For the text-containing cell, return its midpoint in [X, Y] coordinate format. 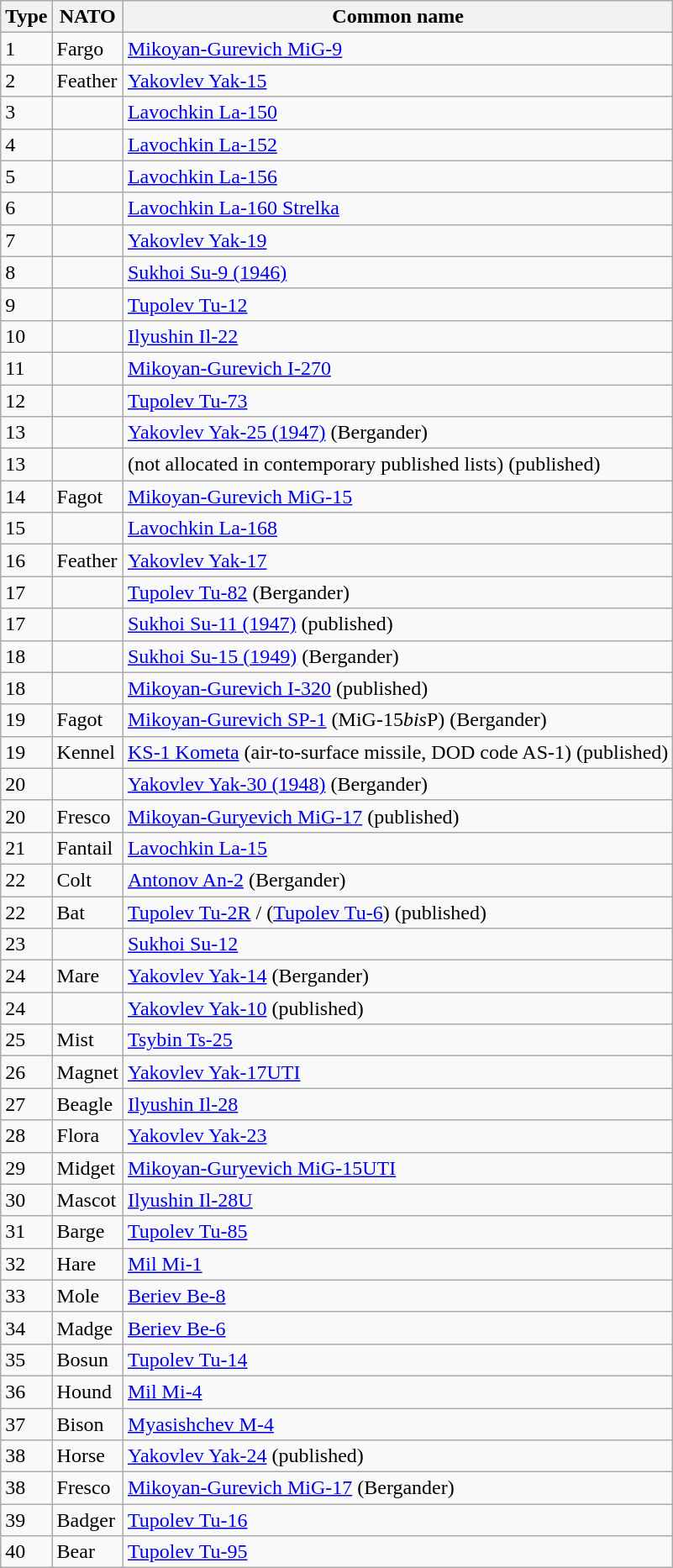
Mikoyan-Gurevich I-270 [397, 368]
Mascot [87, 1200]
Ilyushin Il-22 [397, 336]
Mil Mi-1 [397, 1264]
Midget [87, 1168]
Yakovlev Yak-23 [397, 1136]
Bosun [87, 1360]
Tupolev Tu-16 [397, 1520]
36 [27, 1392]
Yakovlev Yak-14 (Bergander) [397, 976]
Lavochkin La-152 [397, 145]
35 [27, 1360]
Hound [87, 1392]
Lavochkin La-160 Strelka [397, 208]
Mikoyan-Guryevich MiG-15UTI [397, 1168]
Mikoyan-Gurevich I-320 (published) [397, 688]
Lavochkin La-168 [397, 529]
Yakovlev Yak-17UTI [397, 1072]
Yakovlev Yak-10 (published) [397, 1008]
Mikoyan-Gurevich SP-1 (MiG-15bisP) (Bergander) [397, 720]
12 [27, 401]
Tupolev Tu-85 [397, 1232]
Sukhoi Su-11 (1947) (published) [397, 624]
Ilyushin Il-28U [397, 1200]
(not allocated in contemporary published lists) (published) [397, 465]
Beagle [87, 1104]
30 [27, 1200]
11 [27, 368]
Common name [397, 17]
26 [27, 1072]
Sukhoi Su-12 [397, 944]
29 [27, 1168]
37 [27, 1424]
Sukhoi Su-15 (1949) (Bergander) [397, 656]
10 [27, 336]
15 [27, 529]
Mole [87, 1296]
40 [27, 1552]
14 [27, 497]
6 [27, 208]
34 [27, 1328]
NATO [87, 17]
Magnet [87, 1072]
Mikoyan-Gurevich MiG-9 [397, 49]
Mare [87, 976]
31 [27, 1232]
Yakovlev Yak-15 [397, 81]
Bat [87, 912]
Tupolev Tu-12 [397, 304]
4 [27, 145]
Tupolev Tu-82 (Bergander) [397, 592]
Barge [87, 1232]
Mil Mi-4 [397, 1392]
Madge [87, 1328]
21 [27, 848]
2 [27, 81]
Mikoyan-Gurevich MiG-17 (Bergander) [397, 1488]
Horse [87, 1456]
16 [27, 560]
Mikoyan-Gurevich MiG-15 [397, 497]
Mist [87, 1040]
3 [27, 113]
Yakovlev Yak-25 (1947) (Bergander) [397, 433]
Sukhoi Su-9 (1946) [397, 272]
23 [27, 944]
Yakovlev Yak-30 (1948) (Bergander) [397, 784]
Mikoyan-Guryevich MiG-17 (published) [397, 816]
Ilyushin Il-28 [397, 1104]
Lavochkin La-150 [397, 113]
Kennel [87, 752]
Yakovlev Yak-19 [397, 240]
27 [27, 1104]
Badger [87, 1520]
Flora [87, 1136]
28 [27, 1136]
Yakovlev Yak-17 [397, 560]
KS-1 Kometa (air-to-surface missile, DOD code AS-1) (published) [397, 752]
9 [27, 304]
Bear [87, 1552]
Type [27, 17]
25 [27, 1040]
39 [27, 1520]
1 [27, 49]
Tupolev Tu-2R / (Tupolev Tu-6) (published) [397, 912]
Tupolev Tu-14 [397, 1360]
Myasishchev M-4 [397, 1424]
Beriev Be-6 [397, 1328]
Antonov An-2 (Bergander) [397, 880]
Lavochkin La-156 [397, 176]
Colt [87, 880]
Tsybin Ts-25 [397, 1040]
Tupolev Tu-73 [397, 401]
5 [27, 176]
Beriev Be-8 [397, 1296]
Tupolev Tu-95 [397, 1552]
Fantail [87, 848]
8 [27, 272]
Fargo [87, 49]
32 [27, 1264]
Lavochkin La-15 [397, 848]
7 [27, 240]
Bison [87, 1424]
33 [27, 1296]
Hare [87, 1264]
Yakovlev Yak-24 (published) [397, 1456]
